Output the [X, Y] coordinate of the center of the cell containing the given text.  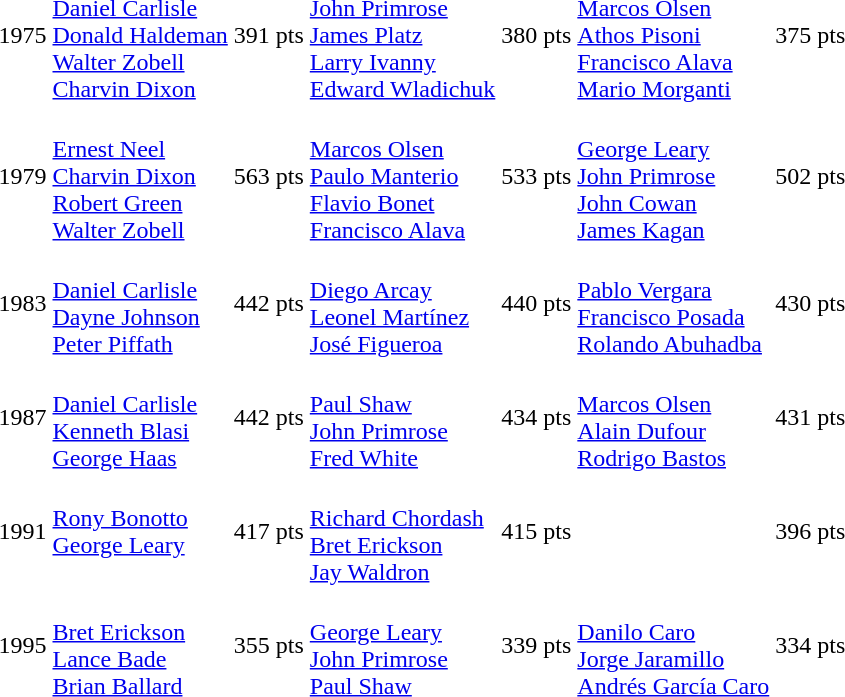
417 pts [268, 532]
563 pts [268, 176]
Marcos OlsenAlain DufourRodrigo Bastos [674, 418]
533 pts [536, 176]
Ernest NeelCharvin DixonRobert GreenWalter Zobell [140, 176]
434 pts [536, 418]
Diego ArcayLeonel MartínezJosé Figueroa [402, 304]
Paul ShawJohn PrimroseFred White [402, 418]
Daniel CarlisleKenneth BlasiGeorge Haas [140, 418]
Richard ChordashBret EricksonJay Waldron [402, 532]
Daniel CarlisleDayne JohnsonPeter Piffath [140, 304]
Pablo VergaraFrancisco PosadaRolando Abuhadba [674, 304]
440 pts [536, 304]
George LearyJohn PrimroseJohn CowanJames Kagan [674, 176]
415 pts [536, 532]
Rony BonottoGeorge Leary [140, 532]
Marcos OlsenPaulo ManterioFlavio BonetFrancisco Alava [402, 176]
